Output the [X, Y] coordinate of the center of the cell containing the given text.  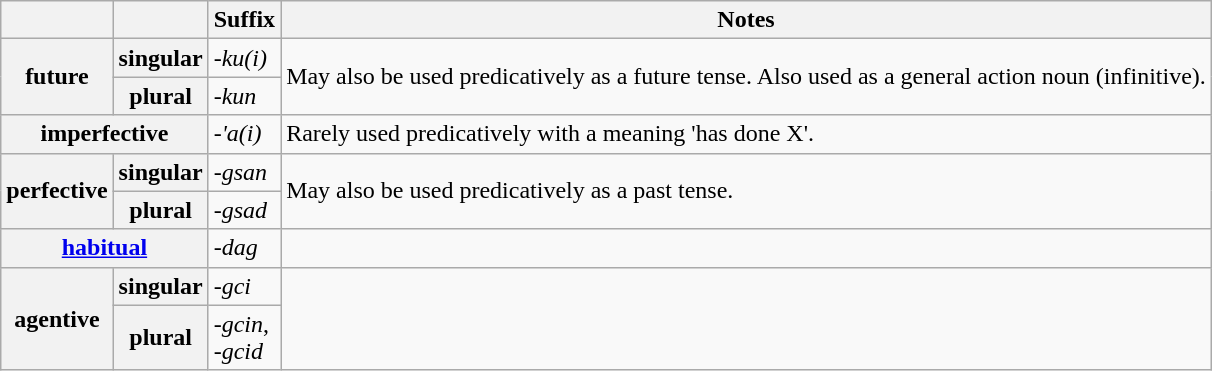
May also be used predicatively as a future tense. Also used as a general action noun (infinitive). [746, 77]
future [57, 77]
agentive [57, 318]
-kun [244, 96]
Rarely used predicatively with a meaning 'has done X'. [746, 134]
habitual [104, 248]
Suffix [244, 20]
-gsad [244, 210]
-gci [244, 286]
-gcin,‑gcid [244, 338]
perfective [57, 191]
May also be used predicatively as a past tense. [746, 191]
imperfective [104, 134]
-ku(i) [244, 58]
Notes [746, 20]
-'a(i) [244, 134]
-dag [244, 248]
-gsan [244, 172]
